For the text-containing cell, return its midpoint in [X, Y] coordinate format. 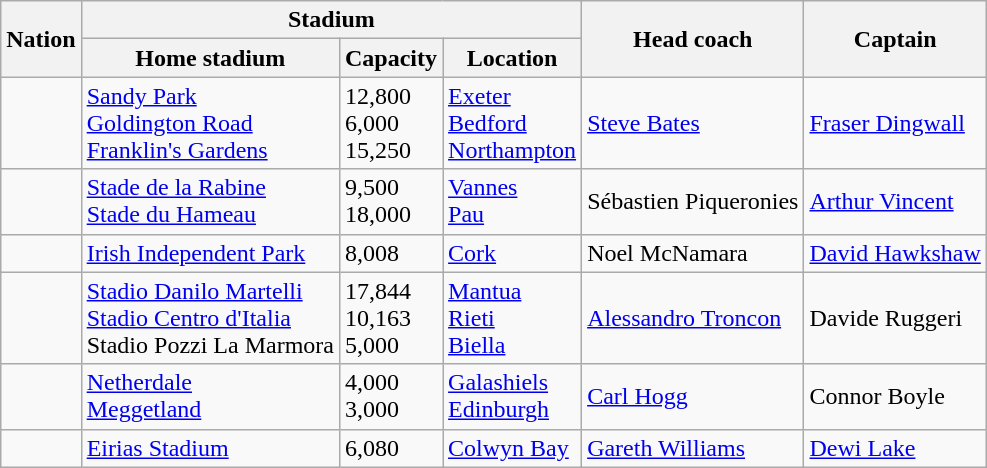
Fraser Dingwall [895, 123]
VannesPau [512, 202]
Stade de la RabineStade du Hameau [210, 202]
Head coach [693, 39]
Connor Boyle [895, 396]
Colwyn Bay [512, 448]
6,080 [390, 448]
8,008 [390, 253]
Eirias Stadium [210, 448]
Sandy ParkGoldington RoadFranklin's Gardens [210, 123]
Nation [41, 39]
Capacity [390, 58]
Home stadium [210, 58]
17,84410,1635,000 [390, 318]
Stadio Danilo MartelliStadio Centro d'ItaliaStadio Pozzi La Marmora [210, 318]
Noel McNamara [693, 253]
MantuaRietiBiella [512, 318]
Arthur Vincent [895, 202]
NetherdaleMeggetland [210, 396]
Alessandro Troncon [693, 318]
Davide Ruggeri [895, 318]
Sébastien Piqueronies [693, 202]
GalashielsEdinburgh [512, 396]
Carl Hogg [693, 396]
4,0003,000 [390, 396]
Irish Independent Park [210, 253]
Gareth Williams [693, 448]
Cork [512, 253]
ExeterBedfordNorthampton [512, 123]
Steve Bates [693, 123]
Location [512, 58]
Dewi Lake [895, 448]
Stadium [331, 20]
12,8006,00015,250 [390, 123]
9,50018,000 [390, 202]
Captain [895, 39]
David Hawkshaw [895, 253]
